Return the (x, y) coordinate for the center point of the cell that contains the specified text.  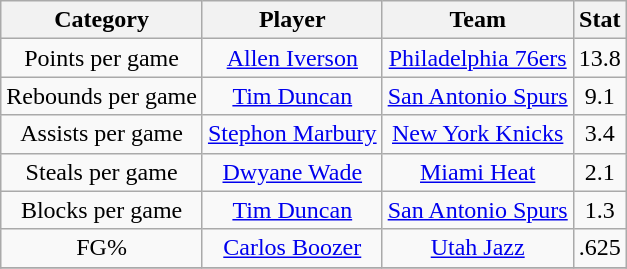
New York Knicks (478, 134)
.625 (600, 248)
1.3 (600, 210)
Philadelphia 76ers (478, 58)
Team (478, 20)
Utah Jazz (478, 248)
Stephon Marbury (292, 134)
Allen Iverson (292, 58)
Stat (600, 20)
Blocks per game (102, 210)
Steals per game (102, 172)
Points per game (102, 58)
Rebounds per game (102, 96)
9.1 (600, 96)
FG% (102, 248)
Assists per game (102, 134)
Dwyane Wade (292, 172)
Miami Heat (478, 172)
2.1 (600, 172)
13.8 (600, 58)
Carlos Boozer (292, 248)
3.4 (600, 134)
Category (102, 20)
Player (292, 20)
